Return the [x, y] coordinate for the center point of the cell that contains the specified text.  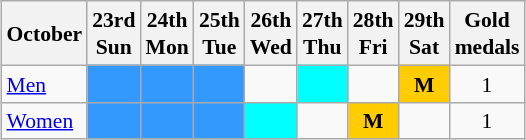
October [45, 33]
Women [45, 120]
25thTue [220, 33]
Men [45, 84]
26thWed [271, 33]
27thThu [322, 33]
24thMon [166, 33]
29thSat [424, 33]
Goldmedals [488, 33]
23rdSun [114, 33]
28thFri [374, 33]
